Determine the (x, y) coordinate at the center of the cell enclosing the given text.  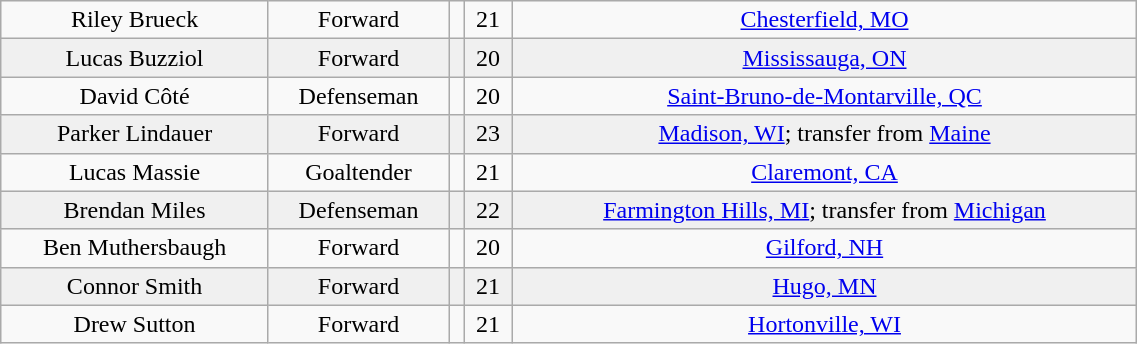
Farmington Hills, MI; transfer from Michigan (824, 210)
Claremont, CA (824, 172)
Mississauga, ON (824, 58)
Saint-Bruno-de-Montarville, QC (824, 96)
David Côté (135, 96)
Brendan Miles (135, 210)
Drew Sutton (135, 324)
Hugo, MN (824, 286)
Chesterfield, MO (824, 20)
Lucas Buzziol (135, 58)
Parker Lindauer (135, 134)
Connor Smith (135, 286)
22 (488, 210)
Lucas Massie (135, 172)
Madison, WI; transfer from Maine (824, 134)
Goaltender (358, 172)
Ben Muthersbaugh (135, 248)
Hortonville, WI (824, 324)
Gilford, NH (824, 248)
23 (488, 134)
Riley Brueck (135, 20)
